Scan for the cell matching the given text and deliver its [x, y] coordinate at center. 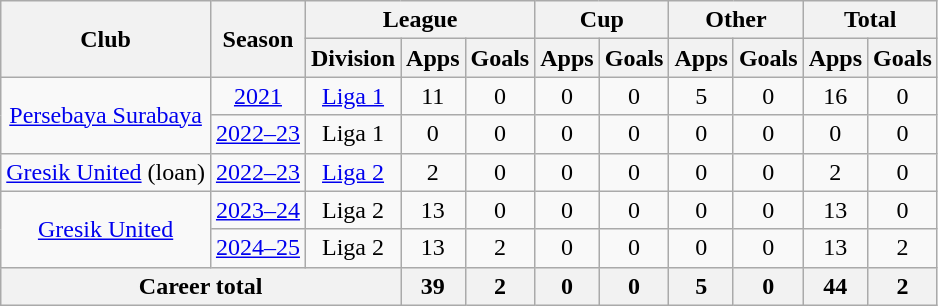
League [420, 20]
Career total [201, 286]
Club [106, 39]
Persebaya Surabaya [106, 115]
2021 [258, 96]
44 [835, 286]
Total [870, 20]
Cup [602, 20]
Division [352, 58]
Gresik United (loan) [106, 172]
16 [835, 96]
2024–25 [258, 248]
Season [258, 39]
Other [736, 20]
Gresik United [106, 229]
39 [433, 286]
11 [433, 96]
2023–24 [258, 210]
